Output the (X, Y) coordinate of the center of the cell containing the given text.  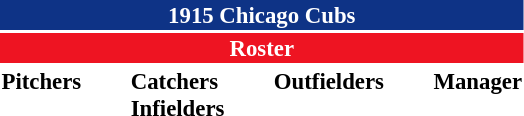
Roster (262, 48)
1915 Chicago Cubs (262, 15)
